Detect which cell encompasses the target text, then output its (X, Y) center coordinate. 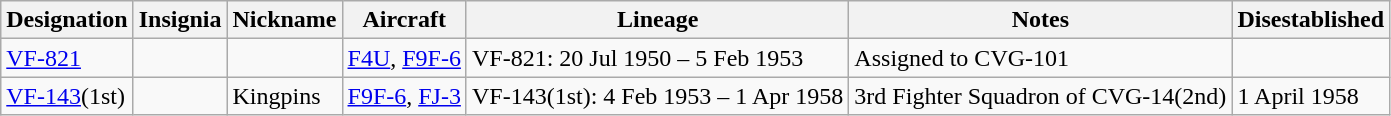
Lineage (657, 20)
Disestablished (1311, 20)
Nickname (284, 20)
Insignia (180, 20)
3rd Fighter Squadron of CVG-14(2nd) (1040, 96)
F4U, F9F-6 (404, 58)
VF-821 (67, 58)
Designation (67, 20)
Notes (1040, 20)
VF-143(1st) (67, 96)
Assigned to CVG-101 (1040, 58)
F9F-6, FJ-3 (404, 96)
Aircraft (404, 20)
VF-821: 20 Jul 1950 – 5 Feb 1953 (657, 58)
1 April 1958 (1311, 96)
VF-143(1st): 4 Feb 1953 – 1 Apr 1958 (657, 96)
Kingpins (284, 96)
